Detect which cell encompasses the target text, then output its (X, Y) center coordinate. 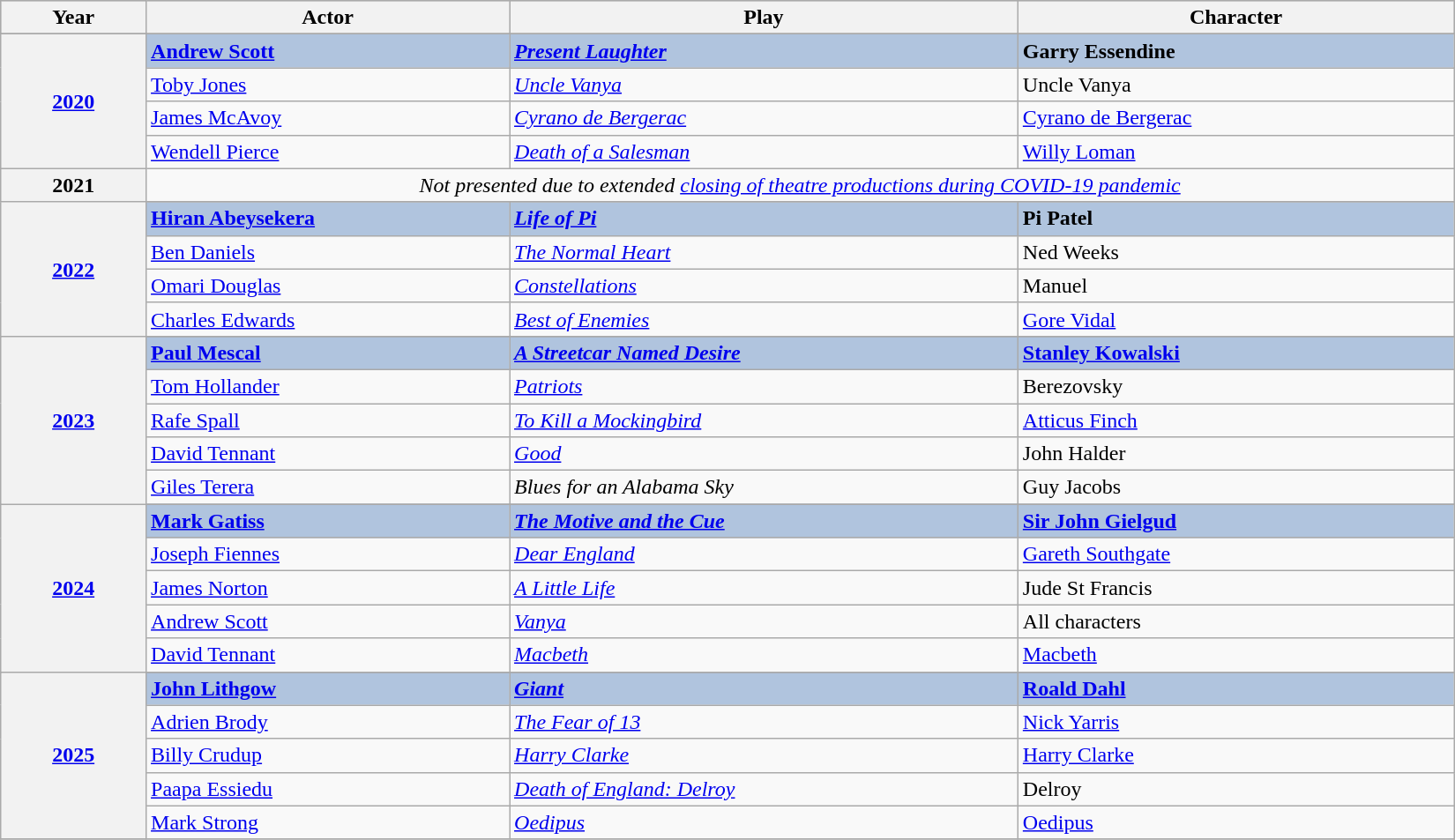
Jude St Francis (1235, 588)
Ned Weeks (1235, 252)
Actor (328, 18)
The Fear of 13 (764, 722)
Garry Essendine (1235, 51)
Patriots (764, 386)
Omari Douglas (328, 286)
Life of Pi (764, 219)
Tom Hollander (328, 386)
John Halder (1235, 454)
Play (764, 18)
Ben Daniels (328, 252)
Dear England (764, 554)
Wendell Pierce (328, 152)
Year (74, 18)
Giles Terera (328, 487)
2020 (74, 101)
2022 (74, 269)
Best of Enemies (764, 319)
Toby Jones (328, 85)
Roald Dahl (1235, 688)
A Little Life (764, 588)
2023 (74, 420)
John Lithgow (328, 688)
Giant (764, 688)
Atticus Finch (1235, 420)
The Motive and the Cue (764, 521)
James McAvoy (328, 118)
Character (1235, 18)
Gareth Southgate (1235, 554)
Mark Strong (328, 822)
Death of a Salesman (764, 152)
Willy Loman (1235, 152)
Hiran Abeysekera (328, 219)
Delroy (1235, 789)
Billy Crudup (328, 755)
Manuel (1235, 286)
Sir John Gielgud (1235, 521)
2021 (74, 185)
The Normal Heart (764, 252)
Gore Vidal (1235, 319)
Death of England: Delroy (764, 789)
Stanley Kowalski (1235, 353)
Mark Gatiss (328, 521)
Paapa Essiedu (328, 789)
Guy Jacobs (1235, 487)
2025 (74, 755)
To Kill a Mockingbird (764, 420)
Paul Mescal (328, 353)
Nick Yarris (1235, 722)
Constellations (764, 286)
Berezovsky (1235, 386)
Not presented due to extended closing of theatre productions during COVID-19 pandemic (801, 185)
Rafe Spall (328, 420)
A Streetcar Named Desire (764, 353)
2024 (74, 588)
James Norton (328, 588)
Blues for an Alabama Sky (764, 487)
Charles Edwards (328, 319)
Present Laughter (764, 51)
Joseph Fiennes (328, 554)
Adrien Brody (328, 722)
All characters (1235, 621)
Good (764, 454)
Vanya (764, 621)
Pi Patel (1235, 219)
